Output the (x, y) coordinate of the center of the cell containing the given text.  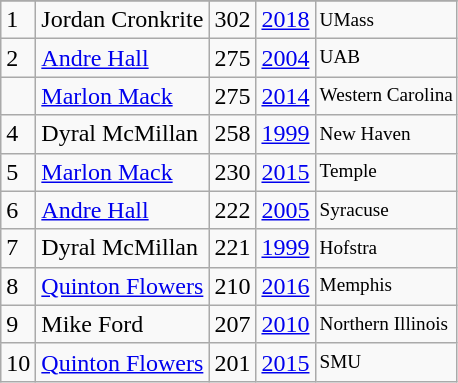
Mike Ford (122, 324)
222 (232, 210)
Western Carolina (386, 96)
6 (18, 210)
Hofstra (386, 248)
221 (232, 248)
SMU (386, 362)
2010 (286, 324)
Syracuse (386, 210)
2 (18, 58)
UAB (386, 58)
10 (18, 362)
2016 (286, 286)
New Haven (386, 134)
8 (18, 286)
Memphis (386, 286)
Northern Illinois (386, 324)
207 (232, 324)
302 (232, 20)
4 (18, 134)
UMass (386, 20)
258 (232, 134)
2018 (286, 20)
2005 (286, 210)
2004 (286, 58)
9 (18, 324)
210 (232, 286)
230 (232, 172)
Temple (386, 172)
201 (232, 362)
5 (18, 172)
1 (18, 20)
7 (18, 248)
Jordan Cronkrite (122, 20)
2014 (286, 96)
